Locate the cell with the specified text and output its (x, y) center coordinate. 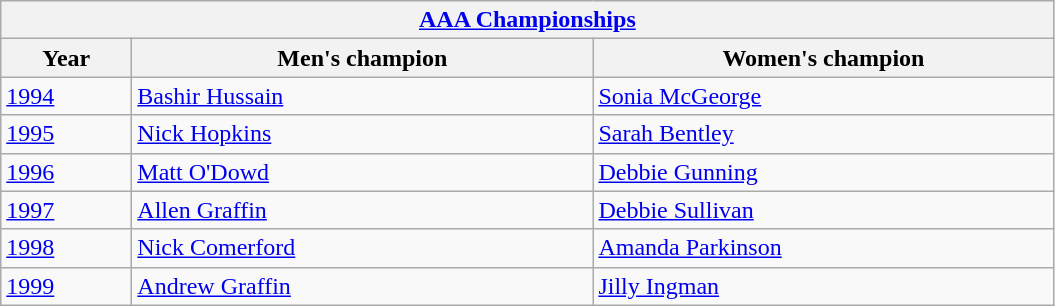
1996 (66, 172)
Bashir Hussain (362, 96)
Sarah Bentley (824, 134)
1999 (66, 286)
Sonia McGeorge (824, 96)
Jilly Ingman (824, 286)
Men's champion (362, 58)
AAA Championships (528, 20)
1997 (66, 210)
Year (66, 58)
Amanda Parkinson (824, 248)
1995 (66, 134)
Matt O'Dowd (362, 172)
Debbie Sullivan (824, 210)
Women's champion (824, 58)
Debbie Gunning (824, 172)
Nick Comerford (362, 248)
Nick Hopkins (362, 134)
Allen Graffin (362, 210)
1998 (66, 248)
1994 (66, 96)
Andrew Graffin (362, 286)
